Provide the [x, y] coordinate of the cell's center where the given text is located.  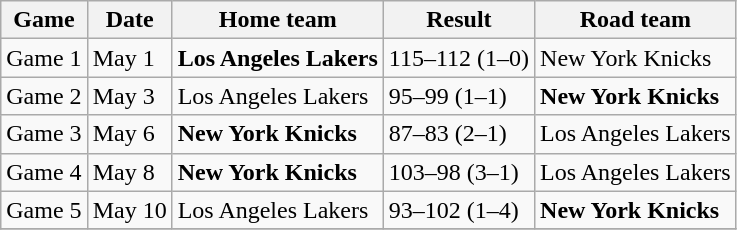
Result [458, 20]
May 1 [130, 58]
Road team [636, 20]
May 10 [130, 210]
Game 4 [44, 172]
Game [44, 20]
Game 1 [44, 58]
95–99 (1–1) [458, 96]
Game 5 [44, 210]
May 8 [130, 172]
93–102 (1–4) [458, 210]
115–112 (1–0) [458, 58]
Game 2 [44, 96]
103–98 (3–1) [458, 172]
May 6 [130, 134]
Game 3 [44, 134]
Date [130, 20]
Home team [278, 20]
87–83 (2–1) [458, 134]
May 3 [130, 96]
